Extract the [x, y] coordinate from the center of the cell holding the provided text.  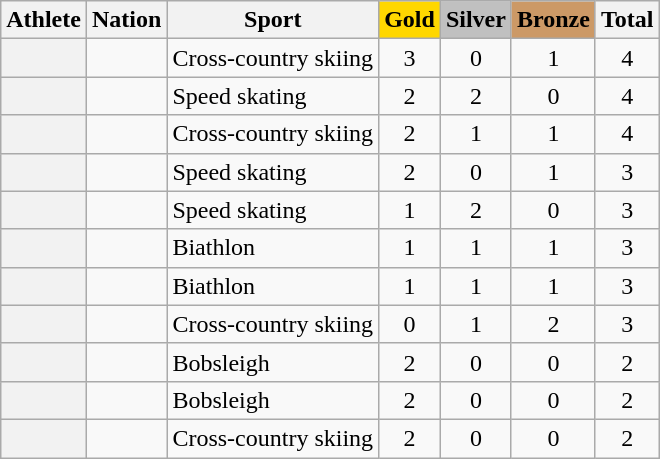
Total [627, 20]
Athlete [44, 20]
Bronze [553, 20]
Silver [476, 20]
Sport [273, 20]
Nation [126, 20]
Gold [410, 20]
